From the cell containing the given text, extract its center point as (x, y) coordinate. 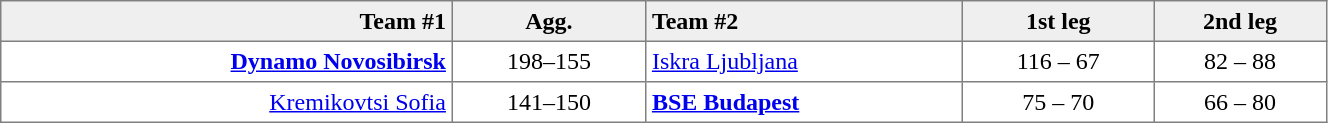
Dynamo Novosibirsk (227, 61)
82 – 88 (1240, 61)
BSE Budapest (804, 102)
75 – 70 (1058, 102)
Agg. (550, 21)
1st leg (1058, 21)
Kremikovtsi Sofia (227, 102)
198–155 (550, 61)
116 – 67 (1058, 61)
66 – 80 (1240, 102)
Iskra Ljubljana (804, 61)
141–150 (550, 102)
Team #2 (804, 21)
Team #1 (227, 21)
2nd leg (1240, 21)
